Identify which cell holds the provided text, then report its (x, y) central coordinate. 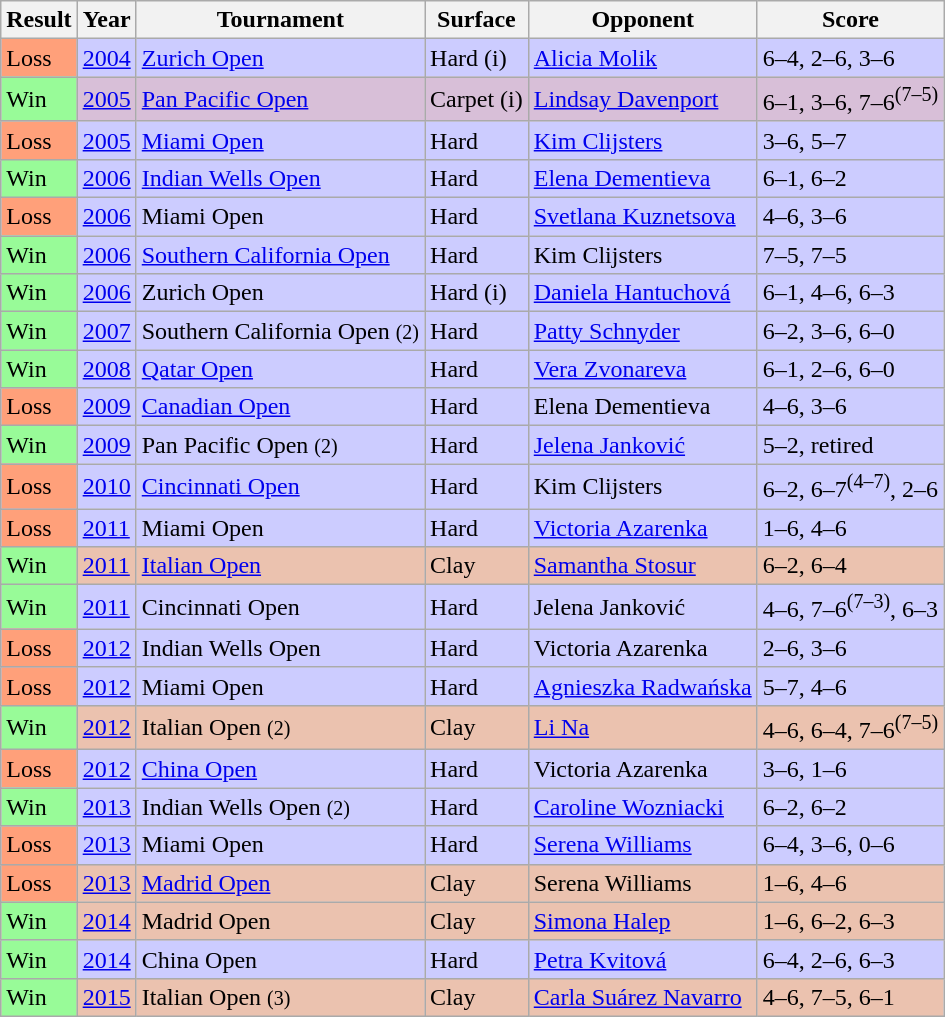
Canadian Open (280, 407)
Li Na (642, 728)
6–1, 3–6, 7–6(7–5) (850, 100)
6–1, 2–6, 6–0 (850, 369)
Southern California Open (2) (280, 331)
2015 (106, 997)
1–6, 6–2, 6–3 (850, 921)
Agnieszka Radwańska (642, 686)
5–2, retired (850, 445)
Svetlana Kuznetsova (642, 217)
Pan Pacific Open (280, 100)
Result (39, 20)
Patty Schnyder (642, 331)
6–1, 6–2 (850, 178)
Pan Pacific Open (2) (280, 445)
Italian Open (3) (280, 997)
2–6, 3–6 (850, 648)
3–6, 1–6 (850, 769)
6–2, 6–7(4–7), 2–6 (850, 486)
Lindsay Davenport (642, 100)
Daniela Hantuchová (642, 293)
Tournament (280, 20)
Simona Halep (642, 921)
Opponent (642, 20)
6–1, 4–6, 6–3 (850, 293)
6–2, 3–6, 6–0 (850, 331)
2007 (106, 331)
4–6, 7–6(7–3), 6–3 (850, 608)
Italian Open (280, 566)
7–5, 7–5 (850, 255)
Caroline Wozniacki (642, 807)
Petra Kvitová (642, 959)
2004 (106, 58)
Score (850, 20)
Surface (477, 20)
6–2, 6–2 (850, 807)
Alicia Molik (642, 58)
Vera Zvonareva (642, 369)
Carpet (i) (477, 100)
Italian Open (2) (280, 728)
6–2, 6–4 (850, 566)
2008 (106, 369)
Carla Suárez Navarro (642, 997)
6–4, 3–6, 0–6 (850, 845)
4–6, 7–5, 6–1 (850, 997)
Indian Wells Open (2) (280, 807)
Qatar Open (280, 369)
3–6, 5–7 (850, 140)
5–7, 4–6 (850, 686)
Samantha Stosur (642, 566)
6–4, 2–6, 6–3 (850, 959)
4–6, 6–4, 7–6(7–5) (850, 728)
Southern California Open (280, 255)
6–4, 2–6, 3–6 (850, 58)
2010 (106, 486)
Year (106, 20)
